From the cell containing the given text, extract its center point as (x, y) coordinate. 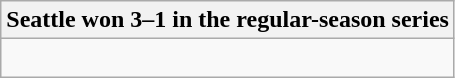
Seattle won 3–1 in the regular-season series (228, 20)
